Capture the cell that displays the provided text and extract its (X, Y) central coordinate. 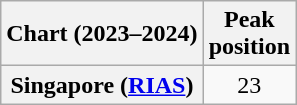
Singapore (RIAS) (102, 85)
Peakposition (249, 34)
23 (249, 85)
Chart (2023–2024) (102, 34)
